Provide the (x, y) coordinate of the cell's center where the given text is located.  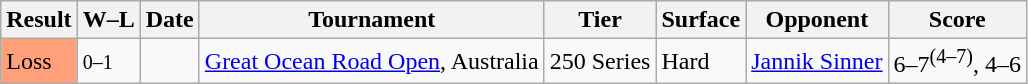
Loss (39, 62)
Surface (701, 20)
Great Ocean Road Open, Australia (372, 62)
Hard (701, 62)
Date (170, 20)
W–L (108, 20)
Result (39, 20)
6–7(4–7), 4–6 (957, 62)
250 Series (600, 62)
0–1 (108, 62)
Score (957, 20)
Opponent (817, 20)
Jannik Sinner (817, 62)
Tier (600, 20)
Tournament (372, 20)
